Provide the (x, y) coordinate of the cell's center where the given text is located.  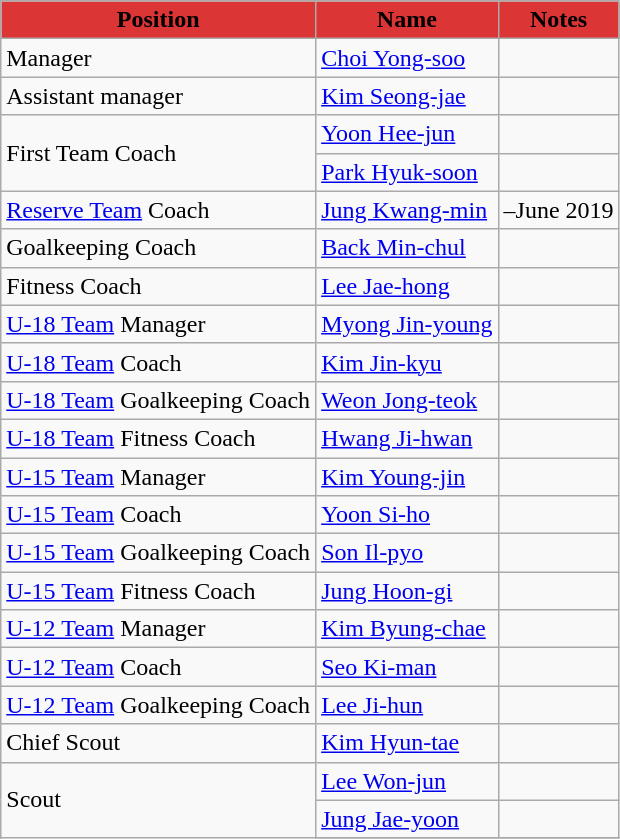
Son Il-pyo (407, 553)
Fitness Coach (158, 286)
Lee Won-jun (407, 781)
–June 2019 (558, 210)
Manager (158, 58)
U-18 Team Manager (158, 324)
Weon Jong-teok (407, 400)
Goalkeeping Coach (158, 248)
Name (407, 20)
Kim Hyun-tae (407, 743)
Choi Yong-soo (407, 58)
Position (158, 20)
Reserve Team Coach (158, 210)
Jung Jae-yoon (407, 819)
Kim Byung-chae (407, 629)
First Team Coach (158, 153)
U-12 Team Manager (158, 629)
Jung Hoon-gi (407, 591)
Notes (558, 20)
U-18 Team Goalkeeping Coach (158, 400)
Kim Jin-kyu (407, 362)
Scout (158, 800)
U-15 Team Manager (158, 477)
Yoon Si-ho (407, 515)
U-18 Team Coach (158, 362)
U-12 Team Goalkeeping Coach (158, 705)
U-12 Team Coach (158, 667)
Hwang Ji-hwan (407, 438)
Jung Kwang-min (407, 210)
Lee Ji-hun (407, 705)
Kim Young-jin (407, 477)
Kim Seong-jae (407, 96)
U-18 Team Fitness Coach (158, 438)
Park Hyuk-soon (407, 172)
Assistant manager (158, 96)
Yoon Hee-jun (407, 134)
Chief Scout (158, 743)
U-15 Team Fitness Coach (158, 591)
U-15 Team Goalkeeping Coach (158, 553)
Back Min-chul (407, 248)
Lee Jae-hong (407, 286)
U-15 Team Coach (158, 515)
Myong Jin-young (407, 324)
Seo Ki-man (407, 667)
